Return the [x, y] coordinate for the center point of the cell that contains the specified text.  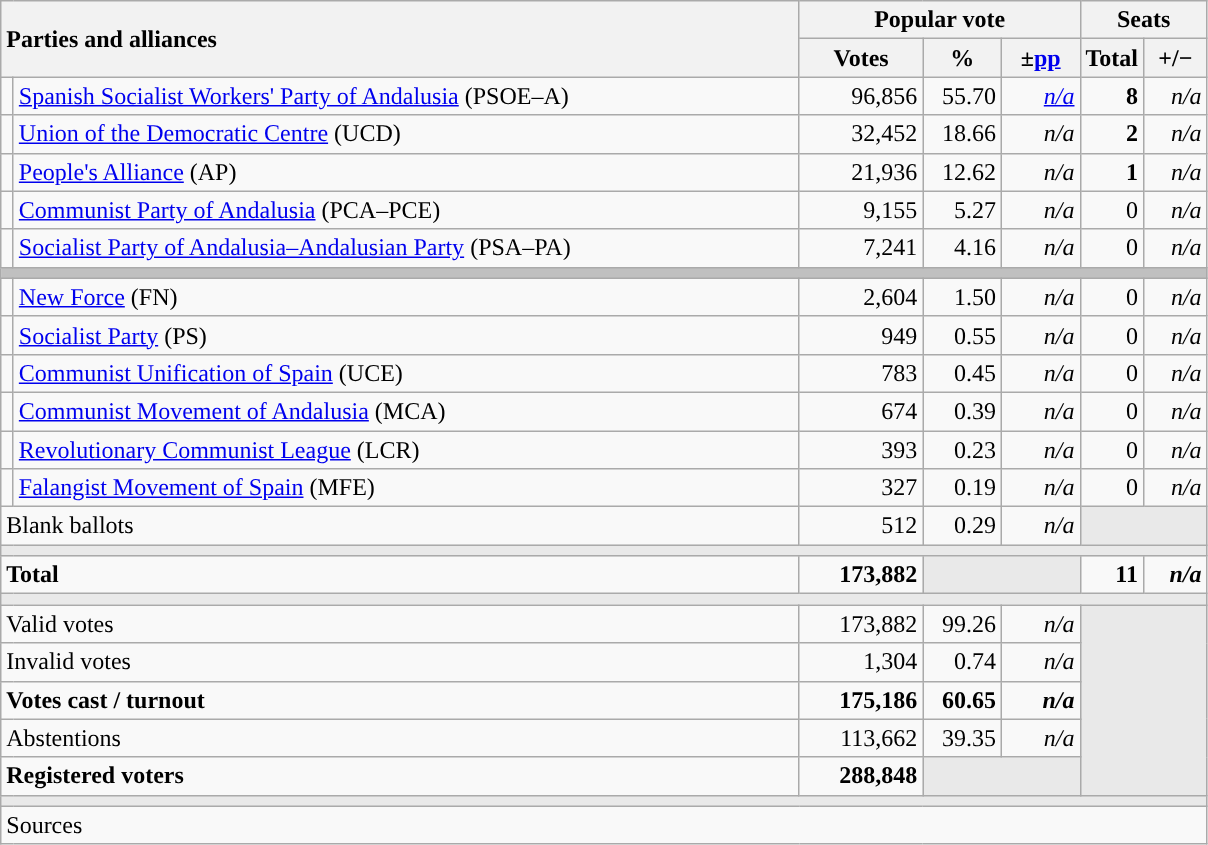
96,856 [861, 96]
2 [1112, 134]
4.16 [962, 248]
0.29 [962, 526]
12.62 [962, 172]
Spanish Socialist Workers' Party of Andalusia (PSOE–A) [406, 96]
1 [1112, 172]
0.39 [962, 411]
175,186 [861, 700]
% [962, 58]
0.23 [962, 449]
Communist Unification of Spain (UCE) [406, 373]
Blank ballots [400, 526]
Votes [861, 58]
8 [1112, 96]
1,304 [861, 662]
0.55 [962, 335]
Sources [604, 825]
Union of the Democratic Centre (UCD) [406, 134]
New Force (FN) [406, 297]
21,936 [861, 172]
39.35 [962, 738]
2,604 [861, 297]
Popular vote [940, 20]
783 [861, 373]
Seats [1144, 20]
60.65 [962, 700]
1.50 [962, 297]
Parties and alliances [400, 39]
674 [861, 411]
7,241 [861, 248]
0.74 [962, 662]
0.19 [962, 488]
32,452 [861, 134]
393 [861, 449]
9,155 [861, 210]
512 [861, 526]
±pp [1040, 58]
+/− [1176, 58]
99.26 [962, 624]
Communist Movement of Andalusia (MCA) [406, 411]
Socialist Party (PS) [406, 335]
Abstentions [400, 738]
People's Alliance (AP) [406, 172]
Registered voters [400, 776]
Falangist Movement of Spain (MFE) [406, 488]
Valid votes [400, 624]
113,662 [861, 738]
Communist Party of Andalusia (PCA–PCE) [406, 210]
55.70 [962, 96]
327 [861, 488]
Socialist Party of Andalusia–Andalusian Party (PSA–PA) [406, 248]
288,848 [861, 776]
Revolutionary Communist League (LCR) [406, 449]
Votes cast / turnout [400, 700]
949 [861, 335]
Invalid votes [400, 662]
11 [1112, 575]
5.27 [962, 210]
0.45 [962, 373]
18.66 [962, 134]
